Find where the given text appears and provide that cell's center as [x, y] coordinate. 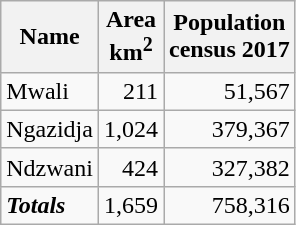
1,659 [130, 205]
Name [50, 37]
Ndzwani [50, 167]
758,316 [230, 205]
Mwali [50, 91]
Ngazidja [50, 129]
211 [130, 91]
379,367 [230, 129]
424 [130, 167]
Populationcensus 2017 [230, 37]
Area km2 [130, 37]
327,382 [230, 167]
1,024 [130, 129]
51,567 [230, 91]
Totals [50, 205]
